Capture the cell that displays the provided text and extract its (X, Y) central coordinate. 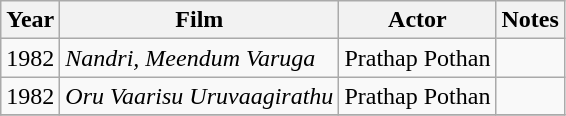
Notes (530, 20)
Nandri, Meendum Varuga (200, 58)
Year (30, 20)
Oru Vaarisu Uruvaagirathu (200, 96)
Actor (418, 20)
Film (200, 20)
